Scan for the cell matching the given text and deliver its [x, y] coordinate at center. 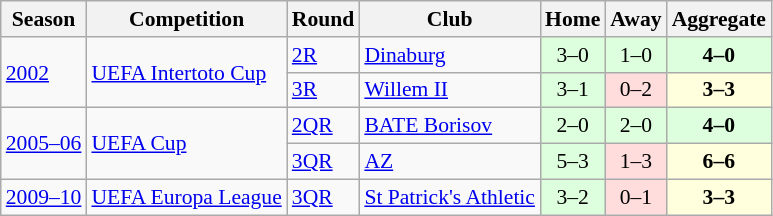
3–1 [572, 90]
0–2 [636, 90]
2QR [324, 126]
Competition [186, 19]
6–6 [719, 162]
UEFA Intertoto Cup [186, 72]
UEFA Cup [186, 144]
Willem II [450, 90]
Season [44, 19]
3–2 [572, 197]
2R [324, 55]
3R [324, 90]
BATE Borisov [450, 126]
Dinaburg [450, 55]
2005–06 [44, 144]
2002 [44, 72]
Round [324, 19]
UEFA Europa League [186, 197]
0–1 [636, 197]
3–0 [572, 55]
AZ [450, 162]
1–3 [636, 162]
Club [450, 19]
5–3 [572, 162]
Home [572, 19]
2009–10 [44, 197]
Aggregate [719, 19]
Away [636, 19]
St Patrick's Athletic [450, 197]
1–0 [636, 55]
